Identify which cell holds the provided text, then report its (x, y) central coordinate. 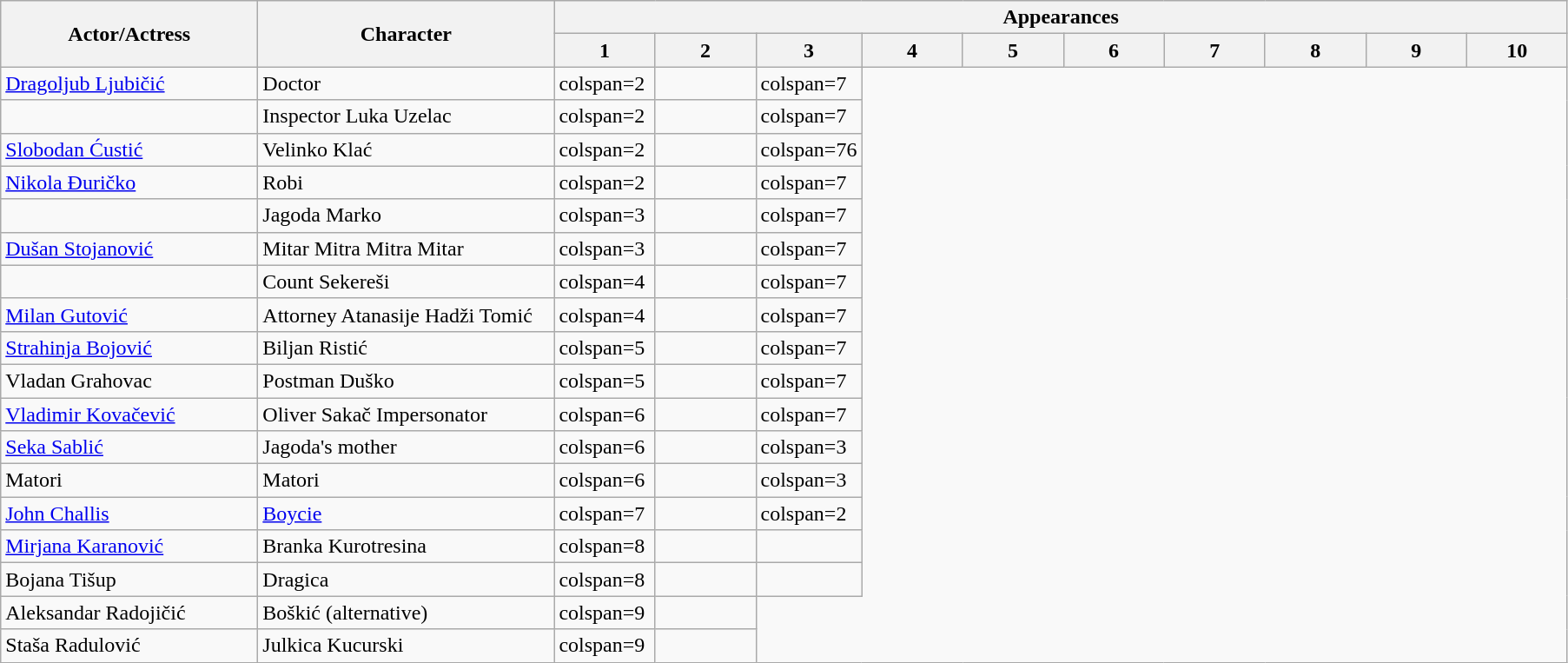
Attorney Atanasije Hadži Tomić (407, 315)
Biljan Ristić (407, 348)
Jagoda Marko (407, 215)
Jagoda's mother (407, 448)
Nikola Đuričko (129, 182)
Character (407, 34)
Branka Kurotresina (407, 547)
Dragoljub Ljubičić (129, 83)
5 (1013, 50)
Inspector Luka Uzelac (407, 116)
Milan Gutović (129, 315)
Staša Radulović (129, 646)
colspan=76 (809, 149)
Aleksandar Radojičić (129, 613)
Bojana Tišup (129, 580)
Julkica Kucurski (407, 646)
Dragica (407, 580)
Dušan Stojanović (129, 249)
4 (912, 50)
9 (1416, 50)
Vladimir Kovačević (129, 414)
Postman Duško (407, 381)
Velinko Klać (407, 149)
7 (1214, 50)
1 (605, 50)
3 (809, 50)
Boškić (alternative) (407, 613)
Boycie (407, 514)
Doctor (407, 83)
Count Sekereši (407, 282)
Mitar Mitra Mitra Mitar (407, 249)
Oliver Sakač Impersonator (407, 414)
Mirjana Karanović (129, 547)
John Challis (129, 514)
Appearances (1061, 17)
6 (1114, 50)
Vladan Grahovac (129, 381)
10 (1517, 50)
Robi (407, 182)
Strahinja Bojović (129, 348)
Seka Sablić (129, 448)
2 (705, 50)
Slobodan Ćustić (129, 149)
8 (1315, 50)
Actor/Actress (129, 34)
